Locate the cell with the specified text and output its (x, y) center coordinate. 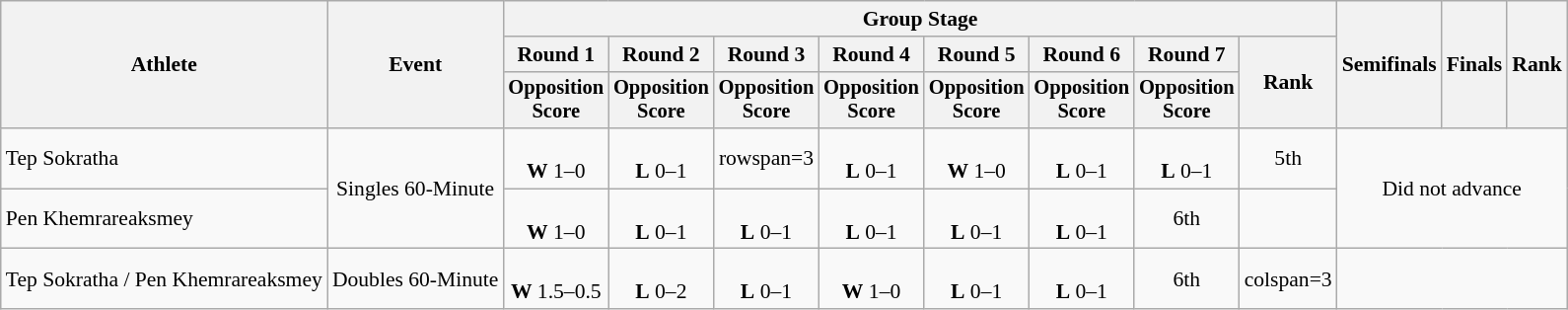
Round 7 (1187, 54)
Doubles 60-Minute (416, 278)
Semifinals (1390, 65)
Athlete (164, 65)
L 0–2 (661, 278)
Round 2 (661, 54)
Group Stage (919, 19)
Event (416, 65)
Pen Khemrareaksmey (164, 219)
rowspan=3 (767, 158)
Did not advance (1452, 189)
5th (1288, 158)
colspan=3 (1288, 278)
Round 3 (767, 54)
W 1.5–0.5 (556, 278)
Finals (1475, 65)
Round 4 (872, 54)
Round 1 (556, 54)
Round 6 (1081, 54)
Round 5 (976, 54)
Tep Sokratha / Pen Khemrareaksmey (164, 278)
Singles 60-Minute (416, 189)
Tep Sokratha (164, 158)
